Return the (X, Y) coordinate for the center point of the cell that contains the specified text.  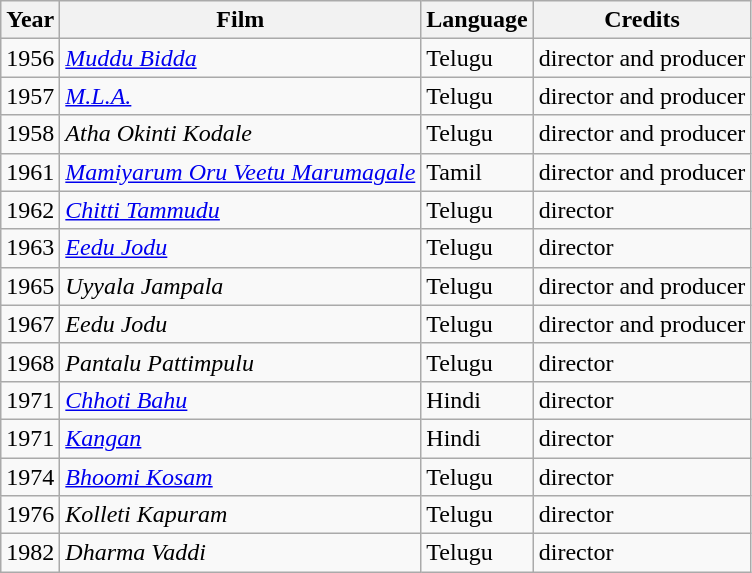
1963 (30, 248)
Pantalu Pattimpulu (240, 362)
1982 (30, 553)
Credits (642, 20)
Kangan (240, 438)
1968 (30, 362)
Mamiyarum Oru Veetu Marumagale (240, 172)
Kolleti Kapuram (240, 515)
Dharma Vaddi (240, 553)
1957 (30, 96)
Language (477, 20)
M.L.A. (240, 96)
Year (30, 20)
1956 (30, 58)
Uyyala Jampala (240, 286)
1958 (30, 134)
1961 (30, 172)
1974 (30, 477)
1965 (30, 286)
Muddu Bidda (240, 58)
Chhoti Bahu (240, 400)
Tamil (477, 172)
Film (240, 20)
1967 (30, 324)
Bhoomi Kosam (240, 477)
Chitti Tammudu (240, 210)
1962 (30, 210)
Atha Okinti Kodale (240, 134)
1976 (30, 515)
